From the cell containing the given text, extract its center point as (x, y) coordinate. 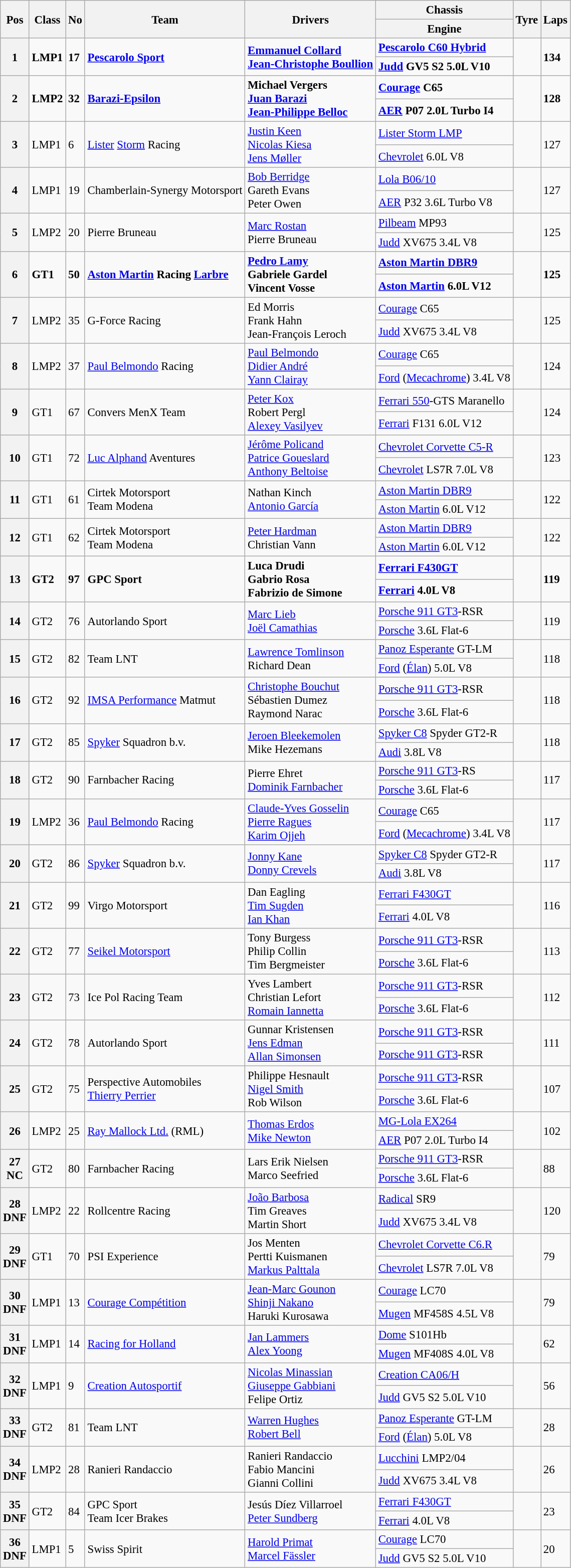
84 (75, 1511)
76 (75, 621)
92 (75, 701)
4 (15, 190)
Chevrolet 6.0L V8 (444, 156)
GPC Sport (165, 579)
73 (75, 998)
50 (75, 274)
35 (75, 320)
Rollcentre Racing (165, 1211)
Bob Berridge Gareth Evans Peter Owen (311, 190)
77 (75, 951)
Michael Vergers Juan Barazi Jean-Philippe Belloc (311, 99)
Ranieri Randaccio (165, 1469)
97 (75, 579)
116 (555, 905)
10 (15, 458)
Nathan Kinch Antonio García (311, 499)
Lister Storm Racing (165, 145)
Drivers (311, 19)
78 (75, 1043)
Ranieri Randaccio Fabio Mancini Gianni Collini (311, 1469)
Ray Mallock Ltd. (RML) (165, 1131)
30DNF (15, 1302)
7 (15, 320)
15 (15, 659)
21 (15, 905)
24 (15, 1043)
Creation CA06/H (444, 1375)
123 (555, 458)
8 (15, 366)
36DNF (15, 1549)
Peter Hardman Christian Vann (311, 537)
PSI Experience (165, 1256)
75 (75, 1089)
Lawrence Tomlinson Richard Dean (311, 659)
GPC Sport Team Icer Brakes (165, 1511)
99 (75, 905)
Jean-Marc Gounon Shinji Nakano Haruki Kurosawa (311, 1302)
90 (75, 780)
Jérôme Policand Patrice Goueslard Anthony Beltoise (311, 458)
72 (75, 458)
67 (75, 412)
Nicolas Minassian Giuseppe Gabbiani Felipe Ortiz (311, 1386)
Jan Lammers Alex Yoong (311, 1343)
113 (555, 951)
Pilbeam MP93 (444, 223)
Jos Menten Pertti Kuismanen Markus Palttala (311, 1256)
33DNF (15, 1428)
128 (555, 99)
Lucchini LMP2/04 (444, 1458)
Chamberlain-Synergy Motorsport (165, 190)
Marc Lieb Joël Camathias (311, 621)
Pierre Ehret Dominik Farnbacher (311, 780)
Mugen MF458S 4.5L V8 (444, 1314)
Harold Primat Marcel Fässler (311, 1549)
Luca Drudi Gabrio Rosa Fabrizio de Simone (311, 579)
Chevrolet Corvette C6.R (444, 1245)
Tyre (526, 19)
Pos (15, 19)
Lola B06/10 (444, 179)
16 (15, 701)
35DNF (15, 1511)
Thomas Erdos Mike Newton (311, 1131)
1 (15, 57)
AER P32 3.6L Turbo V8 (444, 202)
12 (15, 537)
Lister Storm LMP (444, 133)
Yves Lambert Christian Lefort Romain Iannetta (311, 998)
Convers MenX Team (165, 412)
11 (15, 499)
Warren Hughes Robert Bell (311, 1428)
82 (75, 659)
80 (75, 1169)
Ferrari 550-GTS Maranello (444, 401)
120 (555, 1211)
Barazi-Epsilon (165, 99)
3 (15, 145)
107 (555, 1089)
Paul Belmondo Didier André Yann Clairay (311, 366)
Mugen MF408S 4.0L V8 (444, 1353)
134 (555, 57)
Christophe Bouchut Sébastien Dumez Raymond Narac (311, 701)
Ferrari F131 6.0L V12 (444, 424)
MG-Lola EX264 (444, 1121)
Tony Burgess Philip Collin Tim Bergmeister (311, 951)
56 (555, 1386)
Pescarolo C60 Hybrid (444, 48)
Perspective Automobiles Thierry Perrier (165, 1089)
32 (75, 99)
Lars Erik Nielsen Marco Seefried (311, 1169)
G-Force Racing (165, 320)
Dome S101Hb (444, 1334)
Aston Martin Racing Larbre (165, 274)
37 (75, 366)
Dan Eagling Tim Sugden Ian Khan (311, 905)
111 (555, 1043)
Jonny Kane Donny Crevels (311, 863)
Luc Alphand Aventures (165, 458)
27NC (15, 1169)
18 (15, 780)
86 (75, 863)
Pescarolo Sport (165, 57)
Gunnar Kristensen Jens Edman Allan Simonsen (311, 1043)
Emmanuel Collard Jean-Christophe Boullion (311, 57)
29DNF (15, 1256)
Jeroen Bleekemolen Mike Hezemans (311, 742)
Peter Kox Robert Pergl Alexey Vasilyev (311, 412)
34DNF (15, 1469)
85 (75, 742)
32DNF (15, 1386)
2 (15, 99)
Pedro Lamy Gabriele Gardel Vincent Vosse (311, 274)
Seikel Motorsport (165, 951)
Laps (555, 19)
Justin Keen Nicolas Kiesa Jens Møller (311, 145)
31DNF (15, 1343)
Team (165, 19)
Chassis (444, 10)
81 (75, 1428)
Class (47, 19)
36 (75, 822)
Creation Autosportif (165, 1386)
Jesús Díez Villarroel Peter Sundberg (311, 1511)
No (75, 19)
Ice Pol Racing Team (165, 998)
Virgo Motorsport (165, 905)
Swiss Spirit (165, 1549)
70 (75, 1256)
João Barbosa Tim Greaves Martin Short (311, 1211)
112 (555, 998)
61 (75, 499)
Marc Rostan Pierre Bruneau (311, 233)
Porsche 911 GT3-RS (444, 770)
Philippe Hesnault Nigel Smith Rob Wilson (311, 1089)
28DNF (15, 1211)
Courage Compétition (165, 1302)
Ed Morris Frank Hahn Jean-François Leroch (311, 320)
Pierre Bruneau (165, 233)
Chevrolet Corvette C5-R (444, 447)
Engine (444, 29)
102 (555, 1131)
Racing for Holland (165, 1343)
Radical SR9 (444, 1199)
88 (555, 1169)
Claude-Yves Gosselin Pierre Ragues Karim Ojjeh (311, 822)
IMSA Performance Matmut (165, 701)
